Scan for the cell matching the given text and deliver its [X, Y] coordinate at center. 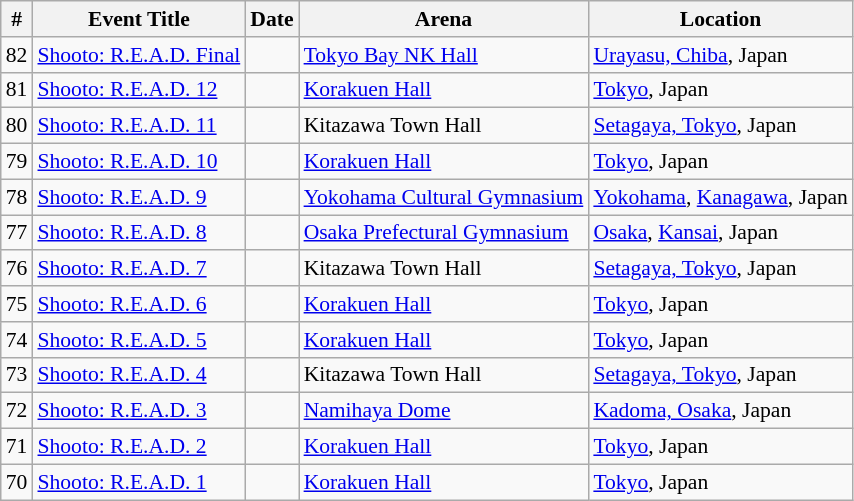
77 [17, 233]
Shooto: R.E.A.D. 11 [138, 126]
Osaka Prefectural Gymnasium [444, 233]
82 [17, 55]
Yokohama, Kanagawa, Japan [720, 197]
Arena [444, 19]
75 [17, 304]
Kadoma, Osaka, Japan [720, 411]
Shooto: R.E.A.D. 9 [138, 197]
Tokyo Bay NK Hall [444, 55]
80 [17, 126]
Shooto: R.E.A.D. Final [138, 55]
Shooto: R.E.A.D. 12 [138, 90]
Shooto: R.E.A.D. 8 [138, 233]
Namihaya Dome [444, 411]
Osaka, Kansai, Japan [720, 233]
Shooto: R.E.A.D. 1 [138, 482]
81 [17, 90]
78 [17, 197]
Yokohama Cultural Gymnasium [444, 197]
73 [17, 375]
Shooto: R.E.A.D. 7 [138, 269]
Shooto: R.E.A.D. 10 [138, 162]
71 [17, 447]
72 [17, 411]
Shooto: R.E.A.D. 5 [138, 340]
# [17, 19]
Shooto: R.E.A.D. 4 [138, 375]
74 [17, 340]
79 [17, 162]
70 [17, 482]
Event Title [138, 19]
76 [17, 269]
Shooto: R.E.A.D. 3 [138, 411]
Urayasu, Chiba, Japan [720, 55]
Location [720, 19]
Date [272, 19]
Shooto: R.E.A.D. 2 [138, 447]
Shooto: R.E.A.D. 6 [138, 304]
